Scan for the cell matching the given text and deliver its (X, Y) coordinate at center. 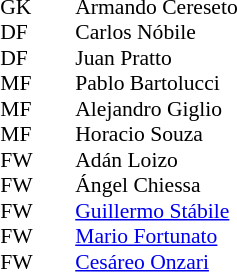
Juan Pratto (156, 58)
Pablo Bartolucci (156, 83)
Mario Fortunato (156, 237)
Guillermo Stábile (156, 211)
Ángel Chiessa (156, 185)
Alejandro Giglio (156, 109)
Adán Loizo (156, 160)
Carlos Nóbile (156, 33)
Horacio Souza (156, 135)
